Provide the [X, Y] coordinate of the cell's center where the given text is located.  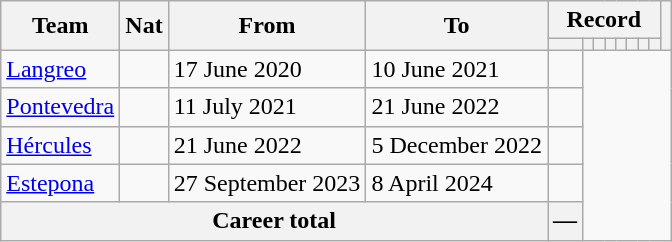
From [267, 26]
Record [604, 20]
Team [60, 26]
11 July 2021 [267, 107]
Hércules [60, 145]
10 June 2021 [457, 69]
27 September 2023 [267, 183]
— [566, 221]
Estepona [60, 183]
Langreo [60, 69]
Career total [274, 221]
To [457, 26]
Pontevedra [60, 107]
Nat [144, 26]
8 April 2024 [457, 183]
17 June 2020 [267, 69]
5 December 2022 [457, 145]
